Return [X, Y] of the center of cell containing provided text 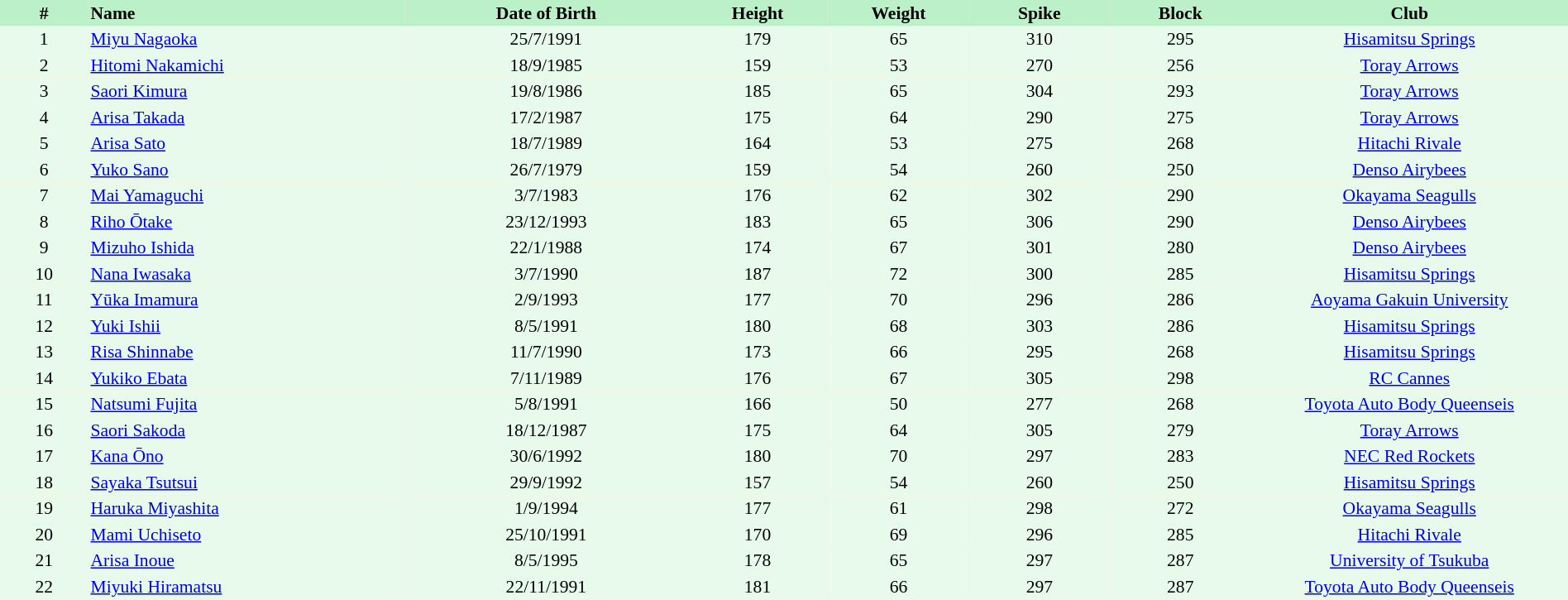
10 [44, 274]
69 [898, 535]
11 [44, 300]
Mami Uchiseto [246, 535]
Mai Yamaguchi [246, 195]
173 [758, 353]
21 [44, 561]
Natsumi Fujita [246, 404]
Arisa Sato [246, 144]
22/1/1988 [546, 248]
14 [44, 378]
157 [758, 482]
Miyuki Hiramatsu [246, 587]
Aoyama Gakuin University [1409, 300]
304 [1040, 91]
5 [44, 144]
72 [898, 274]
30/6/1992 [546, 457]
Height [758, 13]
13 [44, 353]
283 [1180, 457]
Mizuho Ishida [246, 248]
178 [758, 561]
8 [44, 222]
270 [1040, 65]
RC Cannes [1409, 378]
15 [44, 404]
18/9/1985 [546, 65]
1 [44, 40]
8/5/1995 [546, 561]
Yūka Imamura [246, 300]
7/11/1989 [546, 378]
18/12/1987 [546, 430]
12 [44, 326]
7 [44, 195]
3 [44, 91]
174 [758, 248]
Date of Birth [546, 13]
50 [898, 404]
256 [1180, 65]
301 [1040, 248]
University of Tsukuba [1409, 561]
Nana Iwasaka [246, 274]
Saori Sakoda [246, 430]
185 [758, 91]
Kana Ōno [246, 457]
Risa Shinnabe [246, 353]
6 [44, 170]
61 [898, 508]
170 [758, 535]
3/7/1983 [546, 195]
20 [44, 535]
272 [1180, 508]
Saori Kimura [246, 91]
Arisa Inoue [246, 561]
Riho Ōtake [246, 222]
310 [1040, 40]
11/7/1990 [546, 353]
22 [44, 587]
279 [1180, 430]
280 [1180, 248]
17 [44, 457]
2/9/1993 [546, 300]
302 [1040, 195]
164 [758, 144]
Yukiko Ebata [246, 378]
4 [44, 118]
Arisa Takada [246, 118]
293 [1180, 91]
17/2/1987 [546, 118]
166 [758, 404]
5/8/1991 [546, 404]
18 [44, 482]
8/5/1991 [546, 326]
303 [1040, 326]
277 [1040, 404]
23/12/1993 [546, 222]
Sayaka Tsutsui [246, 482]
19/8/1986 [546, 91]
2 [44, 65]
NEC Red Rockets [1409, 457]
26/7/1979 [546, 170]
187 [758, 274]
300 [1040, 274]
Name [246, 13]
181 [758, 587]
Club [1409, 13]
Weight [898, 13]
3/7/1990 [546, 274]
Miyu Nagaoka [246, 40]
Block [1180, 13]
25/7/1991 [546, 40]
306 [1040, 222]
19 [44, 508]
16 [44, 430]
Haruka Miyashita [246, 508]
9 [44, 248]
1/9/1994 [546, 508]
Hitomi Nakamichi [246, 65]
25/10/1991 [546, 535]
18/7/1989 [546, 144]
179 [758, 40]
29/9/1992 [546, 482]
Spike [1040, 13]
62 [898, 195]
22/11/1991 [546, 587]
Yuko Sano [246, 170]
Yuki Ishii [246, 326]
183 [758, 222]
68 [898, 326]
# [44, 13]
